Return (X, Y) of the center of cell containing provided text 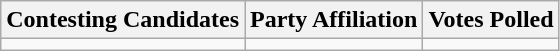
Contesting Candidates (123, 20)
Party Affiliation (334, 20)
Votes Polled (491, 20)
